Find where the given text appears and provide that cell's center as (x, y) coordinate. 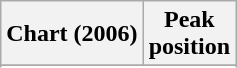
Peak position (189, 34)
Chart (2006) (72, 34)
